Search for the cell housing the specified text and yield its (x, y) center coordinate. 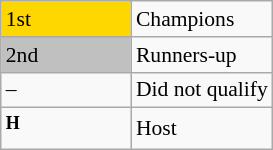
2nd (66, 55)
Champions (202, 19)
– (66, 90)
Runners-up (202, 55)
1st (66, 19)
Host (202, 128)
H (66, 128)
Did not qualify (202, 90)
